Capture the cell that displays the provided text and extract its (x, y) central coordinate. 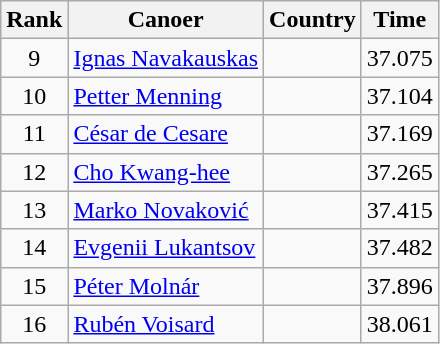
12 (34, 172)
37.169 (400, 134)
38.061 (400, 324)
11 (34, 134)
Péter Molnár (166, 286)
37.896 (400, 286)
9 (34, 58)
Marko Novaković (166, 210)
Rubén Voisard (166, 324)
Rank (34, 20)
Canoer (166, 20)
14 (34, 248)
37.265 (400, 172)
37.482 (400, 248)
Evgenii Lukantsov (166, 248)
37.104 (400, 96)
13 (34, 210)
Cho Kwang-hee (166, 172)
Country (313, 20)
Time (400, 20)
37.415 (400, 210)
16 (34, 324)
37.075 (400, 58)
15 (34, 286)
César de Cesare (166, 134)
10 (34, 96)
Petter Menning (166, 96)
Ignas Navakauskas (166, 58)
